Find where the given text appears and provide that cell's center as (X, Y) coordinate. 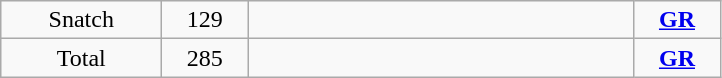
285 (205, 58)
Snatch (82, 20)
129 (205, 20)
Total (82, 58)
